Pinpoint the cell where the given text exists, returning its (x, y) midpoint coordinate. 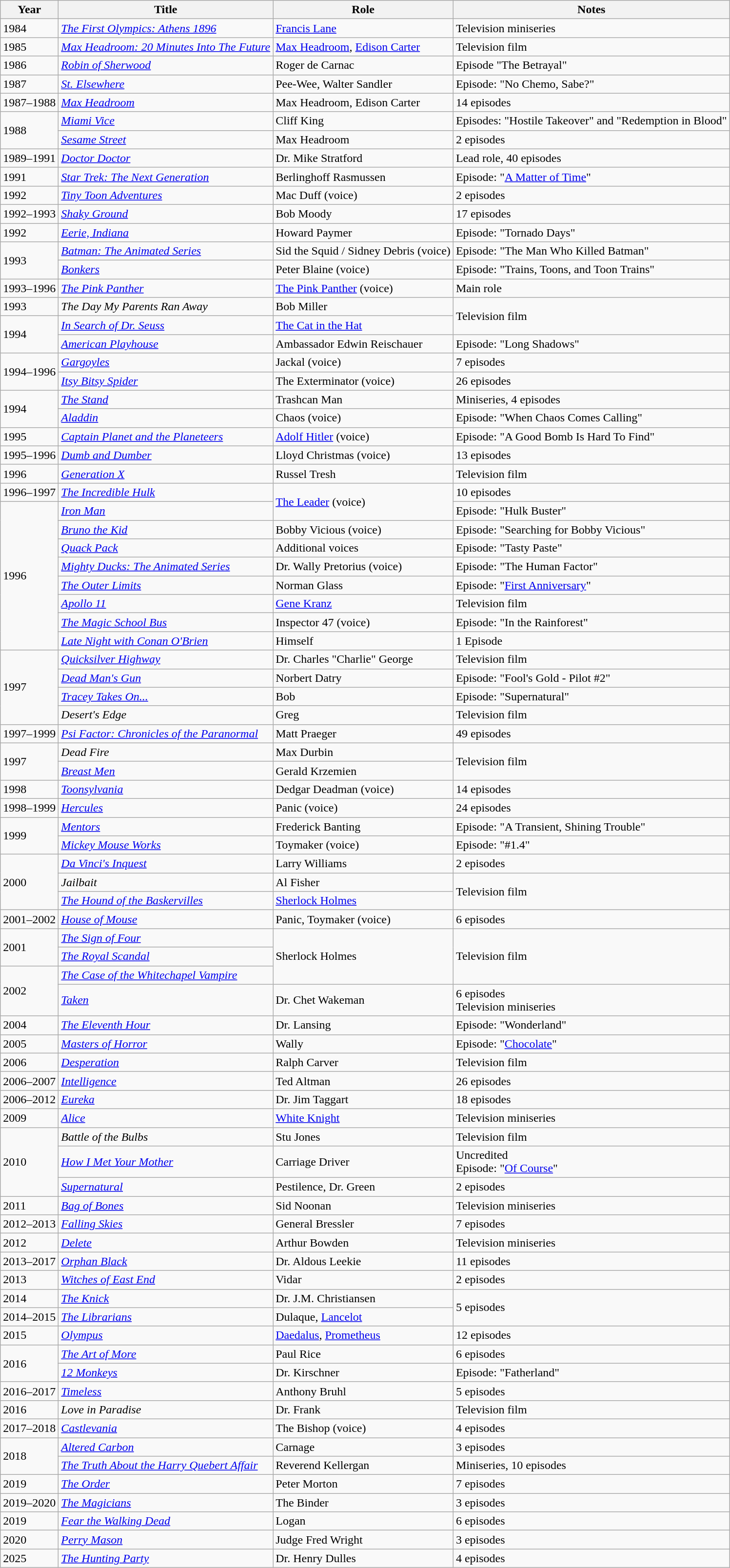
Vidar (363, 1280)
How I Met Your Mother (166, 1162)
11 episodes (591, 1261)
Desperation (166, 1062)
Iron Man (166, 511)
Dr. Henry Dulles (363, 1558)
2017–2018 (29, 1428)
Intelligence (166, 1081)
Ambassador Edwin Reischauer (363, 344)
Main role (591, 288)
Eerie, Indiana (166, 233)
Dulaque, Lancelot (363, 1317)
Miniseries, 10 episodes (591, 1466)
Episode: "Fool's Gold - Pilot #2" (591, 678)
The Outer Limits (166, 585)
Max Headroom: 20 Minutes Into The Future (166, 47)
12 episodes (591, 1335)
Ted Altman (363, 1081)
1999 (29, 836)
Aladdin (166, 418)
Bruno the Kid (166, 529)
Episode: "A Matter of Time" (591, 177)
Stu Jones (363, 1137)
1995 (29, 437)
Reverend Kellergan (363, 1466)
Dr. Kirschner (363, 1372)
13 episodes (591, 455)
Wally (363, 1044)
Episode: "In the Rainforest" (591, 622)
1 Episode (591, 641)
1998 (29, 789)
Sesame Street (166, 139)
Larry Williams (363, 864)
Dr. Lansing (363, 1025)
Notes (591, 10)
Roger de Carnac (363, 65)
2025 (29, 1558)
Mighty Ducks: The Animated Series (166, 567)
Russel Tresh (363, 474)
Timeless (166, 1391)
2005 (29, 1044)
Toymaker (voice) (363, 845)
Bonkers (166, 270)
Doctor Doctor (166, 158)
1997–1999 (29, 734)
Episode "The Betrayal" (591, 65)
Dr. Wally Pretorius (voice) (363, 567)
2002 (29, 991)
1998–1999 (29, 808)
The Order (166, 1484)
Delete (166, 1243)
The Case of the Whitechapel Vampire (166, 975)
The Hound of the Baskervilles (166, 901)
Episode: "A Good Bomb Is Hard To Find" (591, 437)
In Search of Dr. Seuss (166, 325)
Perry Mason (166, 1540)
1994–1996 (29, 372)
Fear the Walking Dead (166, 1521)
Paul Rice (363, 1354)
Chaos (voice) (363, 418)
Bob Moody (363, 214)
St. Elsewhere (166, 84)
Dr. Frank (363, 1409)
Gargoyles (166, 362)
Episode: "Trains, Toons, and Toon Trains" (591, 270)
2006–2007 (29, 1081)
2012 (29, 1243)
Peter Morton (363, 1484)
Witches of East End (166, 1280)
Greg (363, 715)
Captain Planet and the Planeteers (166, 437)
49 episodes (591, 734)
Toonsylvania (166, 789)
Batman: The Animated Series (166, 251)
Dr. Jim Taggart (363, 1099)
Episode: "Tasty Paste" (591, 548)
2001–2002 (29, 919)
2018 (29, 1456)
Panic (voice) (363, 808)
2009 (29, 1118)
Orphan Black (166, 1261)
Carriage Driver (363, 1162)
Desert's Edge (166, 715)
2014–2015 (29, 1317)
Jailbait (166, 882)
Mickey Mouse Works (166, 845)
The Incredible Hulk (166, 492)
Dedgar Deadman (voice) (363, 789)
Love in Paradise (166, 1409)
2019–2020 (29, 1503)
Sid the Squid / Sidney Debris (voice) (363, 251)
Bob (363, 696)
Episode: "Hulk Buster" (591, 511)
6 episodesTelevision miniseries (591, 1000)
The Pink Panther (166, 288)
Dr. Mike Stratford (363, 158)
Norman Glass (363, 585)
Anthony Bruhl (363, 1391)
1989–1991 (29, 158)
American Playhouse (166, 344)
Panic, Toymaker (voice) (363, 919)
Episode: "Long Shadows" (591, 344)
Star Trek: The Next Generation (166, 177)
Alice (166, 1118)
The Librarians (166, 1317)
Quack Pack (166, 548)
Tracey Takes On... (166, 696)
1984 (29, 28)
Carnage (363, 1447)
Castlevania (166, 1428)
Berlinghoff Rasmussen (363, 177)
Episode: "Chocolate" (591, 1044)
Cliff King (363, 121)
Supernatural (166, 1187)
Breast Men (166, 771)
The Day My Parents Ran Away (166, 307)
The Royal Scandal (166, 956)
Itsy Bitsy Spider (166, 381)
The Pink Panther (voice) (363, 288)
Taken (166, 1000)
Trashcan Man (363, 399)
1996–1997 (29, 492)
The Exterminator (voice) (363, 381)
Quicksilver Highway (166, 659)
2014 (29, 1298)
The Leader (voice) (363, 501)
White Knight (363, 1118)
The Hunting Party (166, 1558)
Episode: "Wonderland" (591, 1025)
2012–2013 (29, 1224)
Episode: "The Human Factor" (591, 567)
2020 (29, 1540)
Olympus (166, 1335)
Battle of the Bulbs (166, 1137)
Year (29, 10)
Miniseries, 4 episodes (591, 399)
Sid Noonan (363, 1206)
2013–2017 (29, 1261)
1985 (29, 47)
Bag of Bones (166, 1206)
2001 (29, 947)
2013 (29, 1280)
Da Vinci's Inquest (166, 864)
Adolf Hitler (voice) (363, 437)
Apollo 11 (166, 604)
2010 (29, 1162)
Dr. Chet Wakeman (363, 1000)
Episode: "#1.4" (591, 845)
Role (363, 10)
Dead Man's Gun (166, 678)
Bob Miller (363, 307)
2006 (29, 1062)
1995–1996 (29, 455)
Masters of Horror (166, 1044)
Tiny Toon Adventures (166, 195)
Late Night with Conan O'Brien (166, 641)
Matt Praeger (363, 734)
Title (166, 10)
Pee-Wee, Walter Sandler (363, 84)
2011 (29, 1206)
2016–2017 (29, 1391)
Falling Skies (166, 1224)
House of Mouse (166, 919)
Logan (363, 1521)
Hercules (166, 808)
Max Durbin (363, 752)
2004 (29, 1025)
Al Fisher (363, 882)
Peter Blaine (voice) (363, 270)
Episode: "A Transient, Shining Trouble" (591, 827)
Miami Vice (166, 121)
Altered Carbon (166, 1447)
18 episodes (591, 1099)
Gerald Krzemien (363, 771)
2006–2012 (29, 1099)
Dead Fire (166, 752)
17 episodes (591, 214)
Bobby Vicious (voice) (363, 529)
Generation X (166, 474)
The Art of More (166, 1354)
The Truth About the Harry Quebert Affair (166, 1466)
The Knick (166, 1298)
Psi Factor: Chronicles of the Paranormal (166, 734)
Episodes: "Hostile Takeover" and "Redemption in Blood" (591, 121)
Dumb and Dumber (166, 455)
Episode: "Fatherland" (591, 1372)
The Cat in the Hat (363, 325)
Inspector 47 (voice) (363, 622)
Dr. Charles "Charlie" George (363, 659)
The Binder (363, 1503)
Francis Lane (363, 28)
The Stand (166, 399)
The Eleventh Hour (166, 1025)
Additional voices (363, 548)
Episode: "When Chaos Comes Calling" (591, 418)
Dr. J.M. Christiansen (363, 1298)
The Bishop (voice) (363, 1428)
Pestilence, Dr. Green (363, 1187)
Episode: "Tornado Days" (591, 233)
The First Olympics: Athens 1896 (166, 28)
Ralph Carver (363, 1062)
Dr. Aldous Leekie (363, 1261)
12 Monkeys (166, 1372)
Episode: "First Anniversary" (591, 585)
2000 (29, 882)
10 episodes (591, 492)
Daedalus, Prometheus (363, 1335)
Frederick Banting (363, 827)
2015 (29, 1335)
24 episodes (591, 808)
Episode: "Supernatural" (591, 696)
Episode: "Searching for Bobby Vicious" (591, 529)
The Sign of Four (166, 938)
1988 (29, 130)
1991 (29, 177)
Himself (363, 641)
Arthur Bowden (363, 1243)
Robin of Sherwood (166, 65)
1986 (29, 65)
Howard Paymer (363, 233)
1987–1988 (29, 102)
Shaky Ground (166, 214)
The Magic School Bus (166, 622)
Episode: "The Man Who Killed Batman" (591, 251)
Mac Duff (voice) (363, 195)
Jackal (voice) (363, 362)
1987 (29, 84)
Mentors (166, 827)
Episode: "No Chemo, Sabe?" (591, 84)
Eureka (166, 1099)
UncreditedEpisode: "Of Course" (591, 1162)
Lloyd Christmas (voice) (363, 455)
1993–1996 (29, 288)
Lead role, 40 episodes (591, 158)
Gene Kranz (363, 604)
The Magicians (166, 1503)
Norbert Datry (363, 678)
General Bressler (363, 1224)
Judge Fred Wright (363, 1540)
1992–1993 (29, 214)
